Determine the [x, y] coordinate at the center of the cell enclosing the given text.  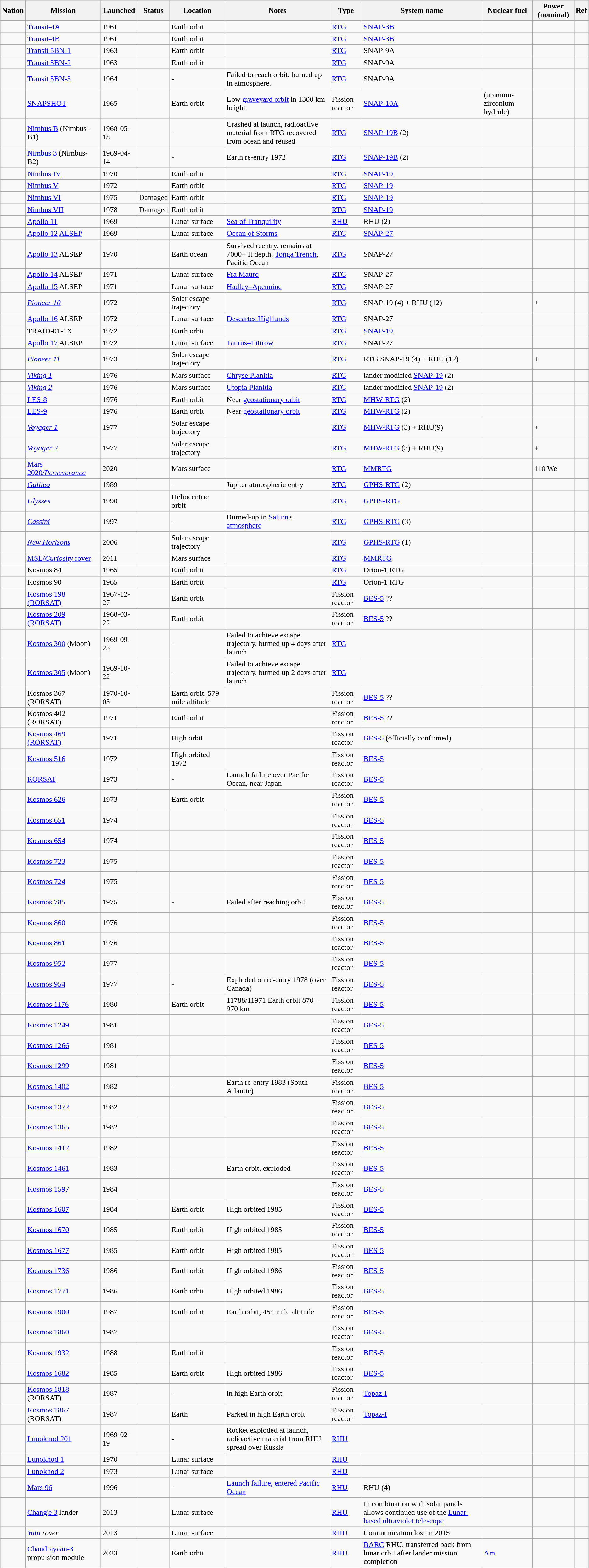
Kosmos 1176 [63, 1004]
Kosmos 367 (RORSAT) [63, 697]
Kosmos 785 [63, 902]
Mars 96 [63, 1488]
Transit 5BN-1 [63, 51]
2011 [119, 558]
Kosmos 1932 [63, 1352]
Galileo [63, 485]
Earth [197, 1414]
Earth re-entry 1972 [278, 157]
1970-10-03 [119, 697]
Kosmos 1299 [63, 1066]
Kosmos 1461 [63, 1169]
Crashed at launch, radioactive material from RTG recovered from ocean and reused [278, 133]
Kosmos 860 [63, 922]
Parked in high Earth orbit [278, 1414]
TRAID-01-1X [63, 331]
SNAPSHOT [63, 104]
1967-12-27 [119, 598]
Hadley–Apennine [278, 286]
Kosmos 1736 [63, 1271]
Pioneer 10 [63, 303]
New Horizons [63, 542]
Communication lost in 2015 [422, 1533]
Kosmos 305 (Moon) [63, 672]
Kosmos 1402 [63, 1086]
Survived reentry, remains at 7000+ ft depth, Tonga Trench, Pacific Ocean [278, 254]
Kosmos 198 (RORSAT) [63, 598]
Earth orbit, exploded [278, 1169]
Nimbus IV [63, 173]
Transit-4B [63, 39]
Nimbus B (Nimbus-B1) [63, 133]
Kosmos 1682 [63, 1373]
Power (nominal) [553, 11]
System name [422, 11]
Nuclear fuel [507, 11]
Utopia Planitia [278, 387]
1997 [119, 521]
Kosmos 469 (RORSAT) [63, 738]
Launch failure, entered Pacific Ocean [278, 1488]
Chandrayaan-3 propulsion module [63, 1553]
Kosmos 402 (RORSAT) [63, 718]
Kosmos 651 [63, 820]
Nimbus VI [63, 197]
Kosmos 654 [63, 841]
(uranium-zirconium hydride) [507, 104]
Nimbus 3 (Nimbus-B2) [63, 157]
Transit 5BN-2 [63, 63]
Kosmos 1900 [63, 1311]
1978 [119, 209]
1969-09-23 [119, 643]
Kosmos 861 [63, 943]
High orbited 1972 [197, 759]
1968-05-18 [119, 133]
Apollo 16 ALSEP [63, 319]
Launch failure over Pacific Ocean, near Japan [278, 779]
Kosmos 1867 (RORSAT) [63, 1414]
Nimbus VII [63, 209]
Kosmos 1372 [63, 1107]
1980 [119, 1004]
Burned-up in Saturn's atmosphere [278, 521]
Kosmos 954 [63, 984]
Kosmos 1771 [63, 1291]
BARC RHU, transferred back from lunar orbit after lander mission completion [422, 1553]
Pioneer 11 [63, 359]
Yutu rover [63, 1533]
Ocean of Storms [278, 234]
Transit 5BN-3 [63, 79]
Earth re-entry 1983 (South Atlantic) [278, 1086]
Sea of Tranquility [278, 222]
Voyager 1 [63, 427]
2020 [119, 468]
Failed to achieve escape trajectory, burned up 4 days after launch [278, 643]
GPHS-RTG (1) [422, 542]
Kosmos 90 [63, 582]
1969-02-19 [119, 1439]
RORSAT [63, 779]
LES-9 [63, 411]
1969-04-14 [119, 157]
LES-8 [63, 399]
1989 [119, 485]
Kosmos 84 [63, 570]
Type [346, 11]
Lunokhod 1 [63, 1459]
Exploded on re-entry 1978 (over Canada) [278, 984]
110 We [553, 468]
Kosmos 1860 [63, 1332]
1983 [119, 1169]
Failed to achieve escape trajectory, burned up 2 days after launch [278, 672]
Kosmos 1818 (RORSAT) [63, 1393]
Kosmos 724 [63, 881]
Nation [13, 11]
Descartes Highlands [278, 319]
Chang'e 3 lander [63, 1512]
Taurus–Littrow [278, 343]
Rocket exploded at launch, radioactive material from RHU spread over Russia [278, 1439]
1988 [119, 1352]
Jupiter atmospheric entry [278, 485]
Mars 2020/Perseverance [63, 468]
Earth orbit, 579 mile altitude [197, 697]
Voyager 2 [63, 448]
Ulysses [63, 501]
Notes [278, 11]
Chryse Planitia [278, 375]
Viking 2 [63, 387]
Fra Mauro [278, 275]
2006 [119, 542]
1996 [119, 1488]
Nimbus V [63, 185]
2023 [119, 1553]
Kosmos 1677 [63, 1250]
In combination with solar panels allows continued use of the Lunar-based ultraviolet telescope [422, 1512]
Viking 1 [63, 375]
SNAP-19 (4) + RHU (12) [422, 303]
GPHS-RTG [422, 501]
Earth orbit, 454 mile altitude [278, 1311]
1968-03-22 [119, 619]
Apollo 12 ALSEP [63, 234]
GPHS-RTG (3) [422, 521]
1969-10-22 [119, 672]
Apollo 17 ALSEP [63, 343]
Heliocentric orbit [197, 501]
RHU (2) [422, 222]
Kosmos 516 [63, 759]
Kosmos 723 [63, 861]
Am [507, 1553]
Apollo 15 ALSEP [63, 286]
Kosmos 626 [63, 800]
Kosmos 1249 [63, 1025]
MSL/Curiosity rover [63, 558]
Apollo 14 ALSEP [63, 275]
SNAP-10A [422, 104]
Kosmos 1266 [63, 1045]
Kosmos 300 (Moon) [63, 643]
in high Earth orbit [278, 1393]
Kosmos 1365 [63, 1128]
11788/11971 Earth orbit 870–970 km [278, 1004]
Launched [119, 11]
Kosmos 952 [63, 963]
BES-5 (officially confirmed) [422, 738]
Failed after reaching orbit [278, 902]
Status [154, 11]
Failed to reach orbit, burned up in atmosphere. [278, 79]
RTG SNAP-19 (4) + RHU (12) [422, 359]
Kosmos 209 (RORSAT) [63, 619]
Lunokhod 2 [63, 1471]
Kosmos 1607 [63, 1209]
1964 [119, 79]
Cassini [63, 521]
Kosmos 1597 [63, 1189]
Earth ocean [197, 254]
Mission [63, 11]
High orbit [197, 738]
GPHS-RTG (2) [422, 485]
Transit-4A [63, 27]
RHU (4) [422, 1488]
Lunokhod 201 [63, 1439]
1990 [119, 501]
Low graveyard orbit in 1300 km height [278, 104]
Kosmos 1412 [63, 1148]
Apollo 13 ALSEP [63, 254]
Ref [581, 11]
Kosmos 1670 [63, 1230]
Apollo 11 [63, 222]
Location [197, 11]
